For the text-containing cell, return its midpoint in [x, y] coordinate format. 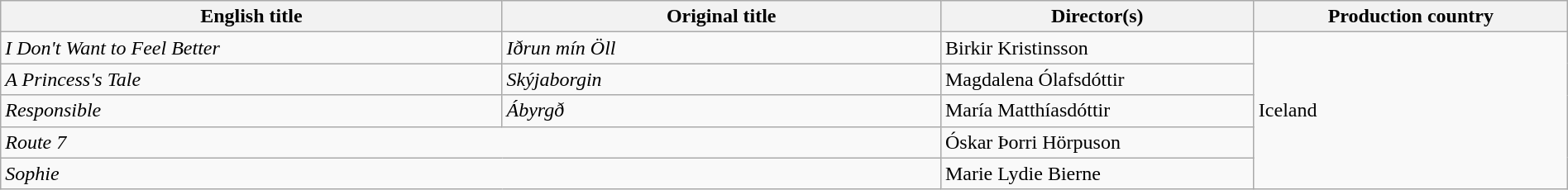
Iðrun mín Öll [721, 48]
Iceland [1411, 111]
Marie Lydie Bierne [1097, 173]
Sophie [471, 173]
Director(s) [1097, 17]
Ábyrgð [721, 111]
English title [251, 17]
I Don't Want to Feel Better [251, 48]
Óskar Þorri Hörpuson [1097, 142]
Production country [1411, 17]
Birkir Kristinsson [1097, 48]
Responsible [251, 111]
Magdalena Ólafsdóttir [1097, 79]
Skýjaborgin [721, 79]
Original title [721, 17]
Route 7 [471, 142]
A Princess's Tale [251, 79]
María Matthíasdóttir [1097, 111]
